Search for the cell housing the specified text and yield its (X, Y) center coordinate. 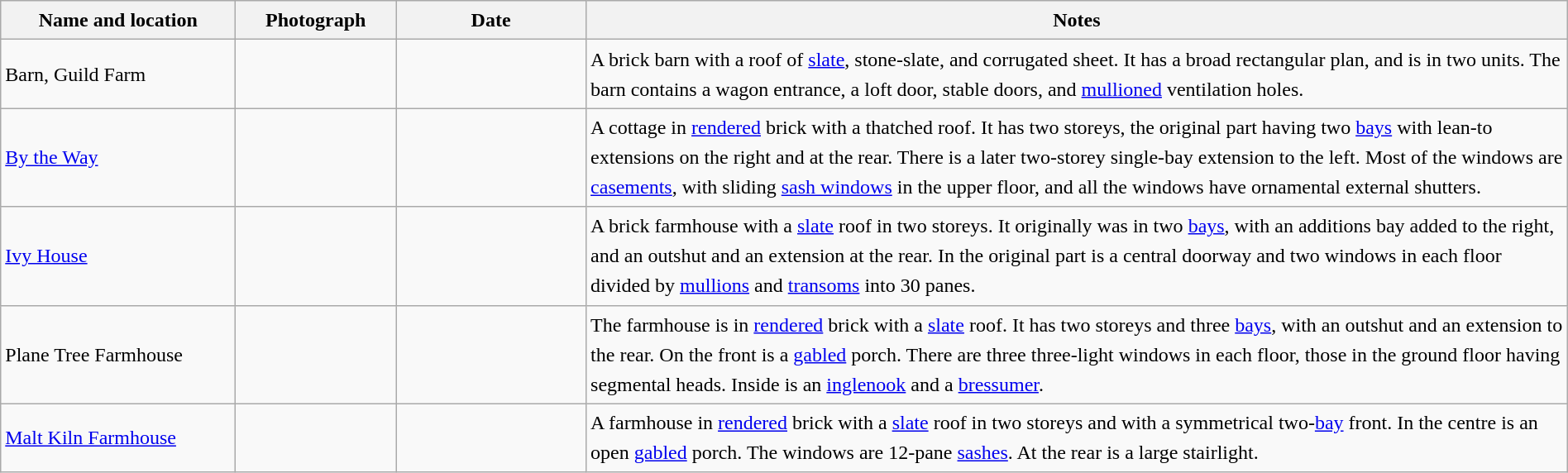
Photograph (316, 20)
Name and location (118, 20)
Date (491, 20)
Ivy House (118, 256)
Plane Tree Farmhouse (118, 354)
Barn, Guild Farm (118, 74)
Malt Kiln Farmhouse (118, 438)
By the Way (118, 157)
Notes (1077, 20)
